Return (x, y) of the center of cell containing provided text 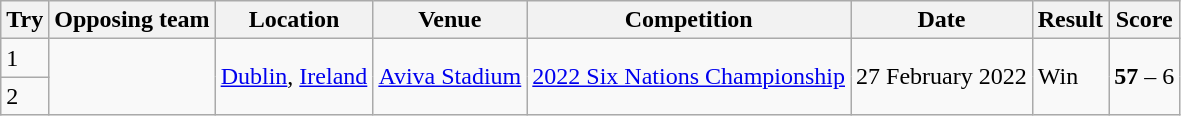
Win (1070, 77)
Result (1070, 20)
2 (25, 96)
Try (25, 20)
Venue (450, 20)
Score (1144, 20)
Dublin, Ireland (294, 77)
57 – 6 (1144, 77)
Opposing team (132, 20)
Date (942, 20)
Location (294, 20)
2022 Six Nations Championship (689, 77)
1 (25, 58)
Competition (689, 20)
Aviva Stadium (450, 77)
27 February 2022 (942, 77)
